Search for the cell housing the specified text and yield its [X, Y] center coordinate. 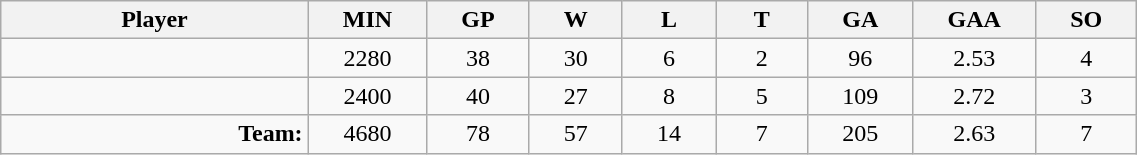
4680 [368, 134]
27 [576, 96]
30 [576, 58]
109 [860, 96]
5 [762, 96]
2400 [368, 96]
Player [154, 20]
96 [860, 58]
MIN [368, 20]
3 [1086, 96]
L [668, 20]
6 [668, 58]
2280 [368, 58]
8 [668, 96]
38 [478, 58]
205 [860, 134]
40 [478, 96]
W [576, 20]
78 [478, 134]
2 [762, 58]
SO [1086, 20]
14 [668, 134]
GAA [974, 20]
2.63 [974, 134]
Team: [154, 134]
2.53 [974, 58]
GP [478, 20]
57 [576, 134]
GA [860, 20]
4 [1086, 58]
2.72 [974, 96]
T [762, 20]
